Capture the cell that displays the provided text and extract its (x, y) central coordinate. 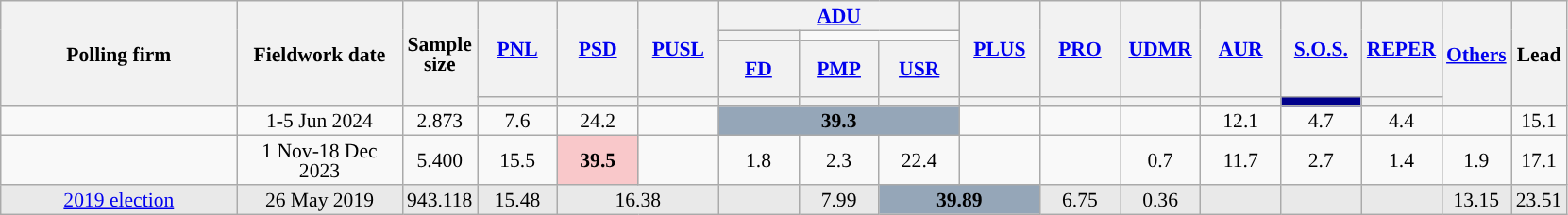
AUR (1240, 49)
13.15 (1476, 200)
0.7 (1159, 160)
15.5 (517, 160)
Lead (1539, 53)
Polling firm (119, 53)
17.1 (1539, 160)
943.118 (440, 200)
23.51 (1539, 200)
1-5 Jun 2024 (319, 121)
1.8 (759, 160)
Samplesize (440, 53)
UDMR (1159, 49)
6.75 (1080, 200)
Others (1476, 53)
15.1 (1539, 121)
1 Nov-18 Dec 2023 (319, 160)
7.99 (838, 200)
PMP (838, 68)
16.38 (638, 200)
1.9 (1476, 160)
REPER (1401, 49)
12.1 (1240, 121)
2019 election (119, 200)
1.4 (1401, 160)
USR (919, 68)
7.6 (517, 121)
26 May 2019 (319, 200)
4.7 (1322, 121)
ADU (838, 15)
4.4 (1401, 121)
2.3 (838, 160)
Fieldwork date (319, 53)
39.3 (838, 121)
24.2 (599, 121)
39.89 (959, 200)
2.873 (440, 121)
PLUS (999, 49)
2.7 (1322, 160)
PNL (517, 49)
PUSL (678, 49)
15.48 (517, 200)
22.4 (919, 160)
PRO (1080, 49)
S.O.S. (1322, 49)
11.7 (1240, 160)
0.36 (1159, 200)
5.400 (440, 160)
PSD (599, 49)
FD (759, 68)
39.5 (599, 160)
